Return (X, Y) of the center of cell containing provided text 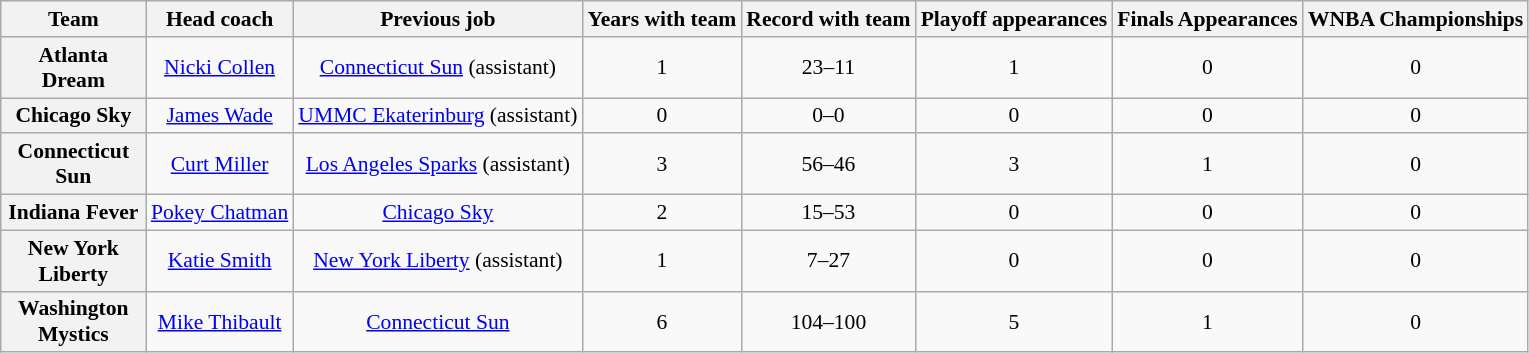
6 (662, 322)
Previous job (438, 19)
Record with team (828, 19)
Playoff appearances (1014, 19)
2 (662, 213)
New York Liberty (assistant) (438, 260)
Los Angeles Sparks (assistant) (438, 164)
Mike Thibault (220, 322)
New York Liberty (74, 260)
Pokey Chatman (220, 213)
Nicki Collen (220, 68)
23–11 (828, 68)
Curt Miller (220, 164)
Years with team (662, 19)
Washington Mystics (74, 322)
5 (1014, 322)
104–100 (828, 322)
0–0 (828, 116)
Atlanta Dream (74, 68)
Indiana Fever (74, 213)
Team (74, 19)
Katie Smith (220, 260)
Connecticut Sun (assistant) (438, 68)
7–27 (828, 260)
15–53 (828, 213)
WNBA Championships (1416, 19)
UMMC Ekaterinburg (assistant) (438, 116)
Head coach (220, 19)
56–46 (828, 164)
James Wade (220, 116)
Finals Appearances (1208, 19)
